From the cell containing the given text, extract its center point as [X, Y] coordinate. 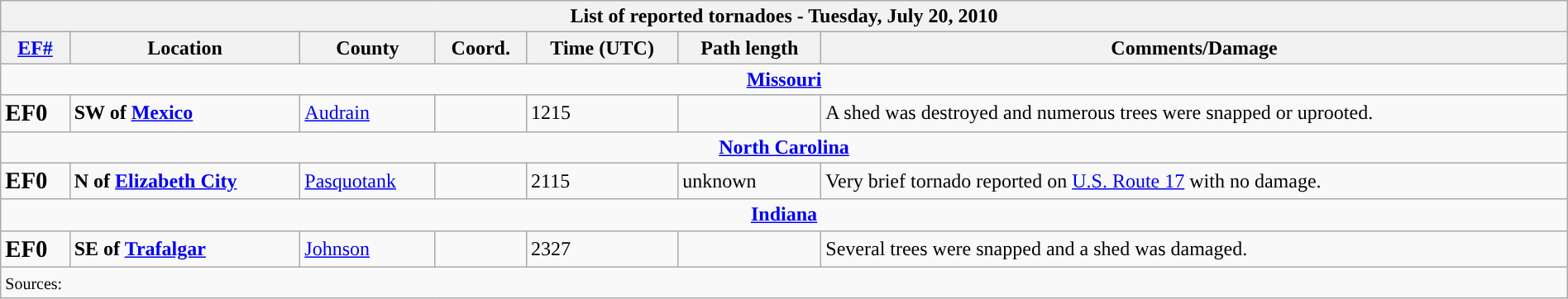
Sources: [784, 282]
A shed was destroyed and numerous trees were snapped or uprooted. [1194, 113]
Indiana [784, 215]
County [367, 48]
N of Elizabeth City [185, 181]
EF# [35, 48]
Audrain [367, 113]
Coord. [481, 48]
Missouri [784, 79]
Time (UTC) [602, 48]
2115 [602, 181]
Several trees were snapped and a shed was damaged. [1194, 249]
SW of Mexico [185, 113]
Very brief tornado reported on U.S. Route 17 with no damage. [1194, 181]
List of reported tornadoes - Tuesday, July 20, 2010 [784, 17]
Location [185, 48]
1215 [602, 113]
unknown [749, 181]
North Carolina [784, 147]
Comments/Damage [1194, 48]
SE of Trafalgar [185, 249]
Johnson [367, 249]
2327 [602, 249]
Pasquotank [367, 181]
Path length [749, 48]
